For the text-containing cell, return its midpoint in (X, Y) coordinate format. 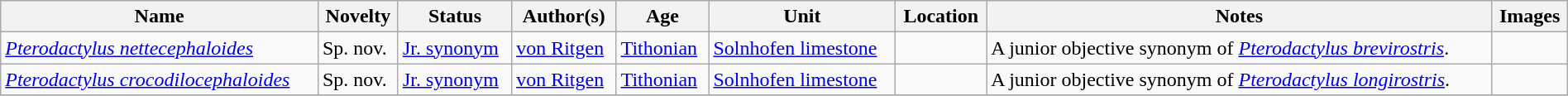
Notes (1239, 17)
Images (1530, 17)
Novelty (357, 17)
Pterodactylus nettecephaloides (160, 48)
Status (455, 17)
Name (160, 17)
Age (662, 17)
A junior objective synonym of Pterodactylus brevirostris. (1239, 48)
Author(s) (564, 17)
Pterodactylus crocodilocephaloides (160, 79)
A junior objective synonym of Pterodactylus longirostris. (1239, 79)
Unit (802, 17)
Location (941, 17)
